Identify which cell holds the provided text, then report its [x, y] central coordinate. 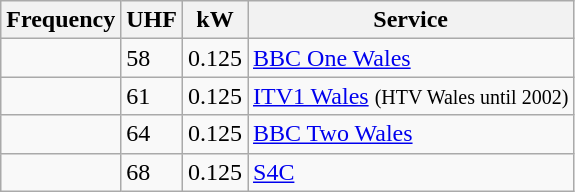
68 [152, 172]
Service [411, 20]
S4C [411, 172]
kW [214, 20]
61 [152, 96]
Frequency [61, 20]
UHF [152, 20]
64 [152, 134]
ITV1 Wales (HTV Wales until 2002) [411, 96]
BBC One Wales [411, 58]
58 [152, 58]
BBC Two Wales [411, 134]
